From the cell containing the given text, extract its center point as [x, y] coordinate. 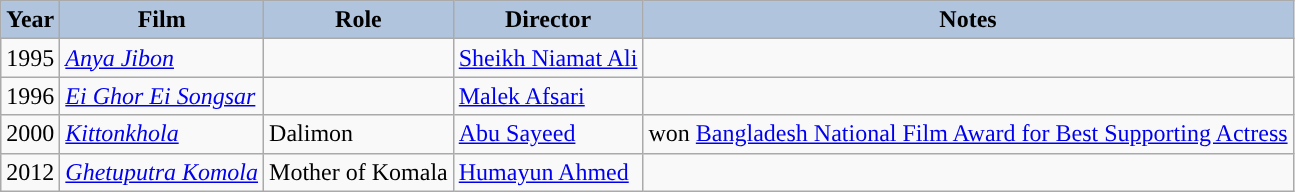
2012 [30, 172]
Anya Jibon [162, 58]
2000 [30, 134]
Sheikh Niamat Ali [548, 58]
Abu Sayeed [548, 134]
won Bangladesh National Film Award for Best Supporting Actress [968, 134]
Director [548, 20]
Ei Ghor Ei Songsar [162, 96]
1995 [30, 58]
Humayun Ahmed [548, 172]
Kittonkhola [162, 134]
Film [162, 20]
Dalimon [359, 134]
Year [30, 20]
Ghetuputra Komola [162, 172]
Notes [968, 20]
Role [359, 20]
Mother of Komala [359, 172]
Malek Afsari [548, 96]
1996 [30, 96]
